Return the [X, Y] coordinate for the center point of the cell that contains the specified text.  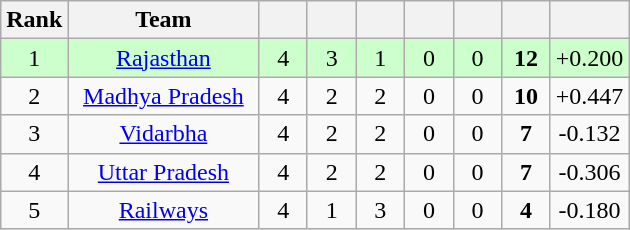
-0.180 [590, 210]
Rank [34, 20]
Vidarbha [164, 134]
Rajasthan [164, 58]
5 [34, 210]
Railways [164, 210]
Uttar Pradesh [164, 172]
10 [526, 96]
12 [526, 58]
Madhya Pradesh [164, 96]
+0.200 [590, 58]
Team [164, 20]
-0.132 [590, 134]
-0.306 [590, 172]
+0.447 [590, 96]
